Pinpoint the cell where the given text exists, returning its [X, Y] midpoint coordinate. 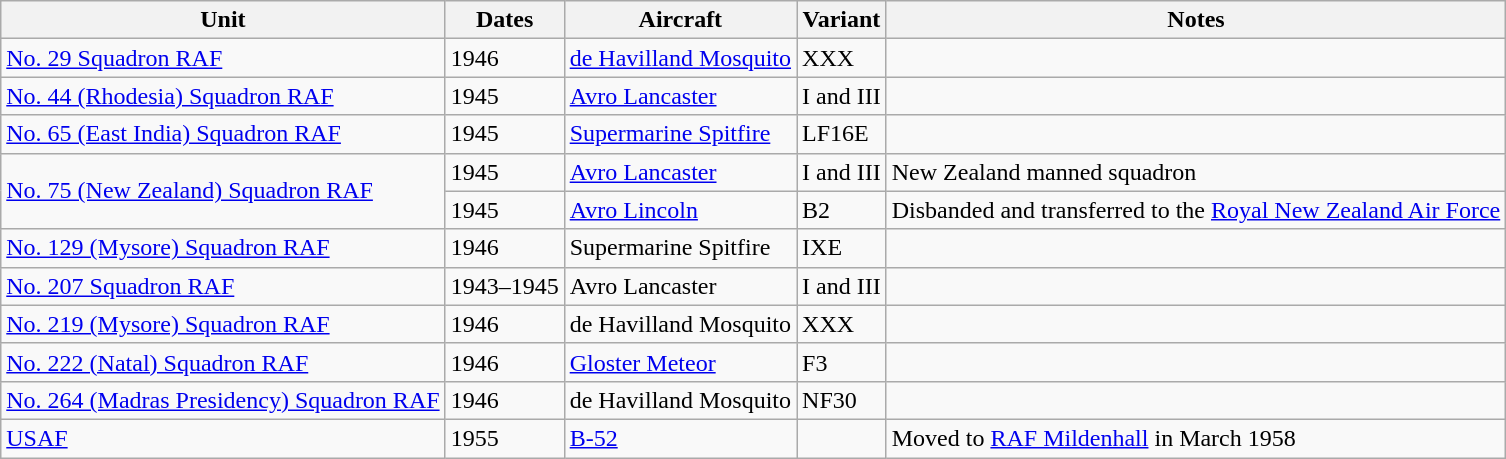
No. 219 (Mysore) Squadron RAF [223, 324]
NF30 [842, 400]
B-52 [680, 438]
No. 129 (Mysore) Squadron RAF [223, 248]
1955 [504, 438]
No. 65 (East India) Squadron RAF [223, 134]
No. 264 (Madras Presidency) Squadron RAF [223, 400]
Moved to RAF Mildenhall in March 1958 [1196, 438]
No. 207 Squadron RAF [223, 286]
F3 [842, 362]
Dates [504, 20]
Variant [842, 20]
Disbanded and transferred to the Royal New Zealand Air Force [1196, 210]
B2 [842, 210]
New Zealand manned squadron [1196, 172]
Unit [223, 20]
Notes [1196, 20]
No. 44 (Rhodesia) Squadron RAF [223, 96]
LF16E [842, 134]
No. 75 (New Zealand) Squadron RAF [223, 191]
USAF [223, 438]
Gloster Meteor [680, 362]
No. 29 Squadron RAF [223, 58]
No. 222 (Natal) Squadron RAF [223, 362]
1943–1945 [504, 286]
Avro Lincoln [680, 210]
Aircraft [680, 20]
IXE [842, 248]
